Scan for the cell matching the given text and deliver its (x, y) coordinate at center. 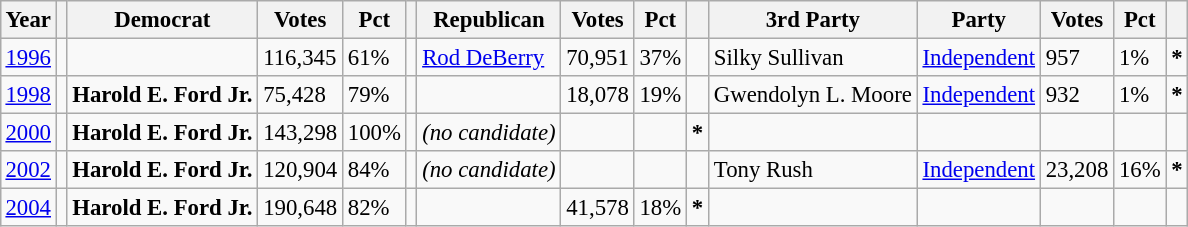
Party (978, 20)
70,951 (598, 57)
18% (660, 208)
Tony Rush (814, 170)
100% (374, 133)
61% (374, 57)
79% (374, 95)
120,904 (300, 170)
37% (660, 57)
84% (374, 170)
Rod DeBerry (489, 57)
18,078 (598, 95)
Republican (489, 20)
143,298 (300, 133)
116,345 (300, 57)
Year (28, 20)
1996 (28, 57)
932 (1076, 95)
19% (660, 95)
2002 (28, 170)
16% (1140, 170)
Gwendolyn L. Moore (814, 95)
41,578 (598, 208)
2004 (28, 208)
Silky Sullivan (814, 57)
2000 (28, 133)
190,648 (300, 208)
75,428 (300, 95)
82% (374, 208)
23,208 (1076, 170)
Democrat (162, 20)
957 (1076, 57)
1998 (28, 95)
3rd Party (814, 20)
